Return (x, y) of the center of cell containing provided text 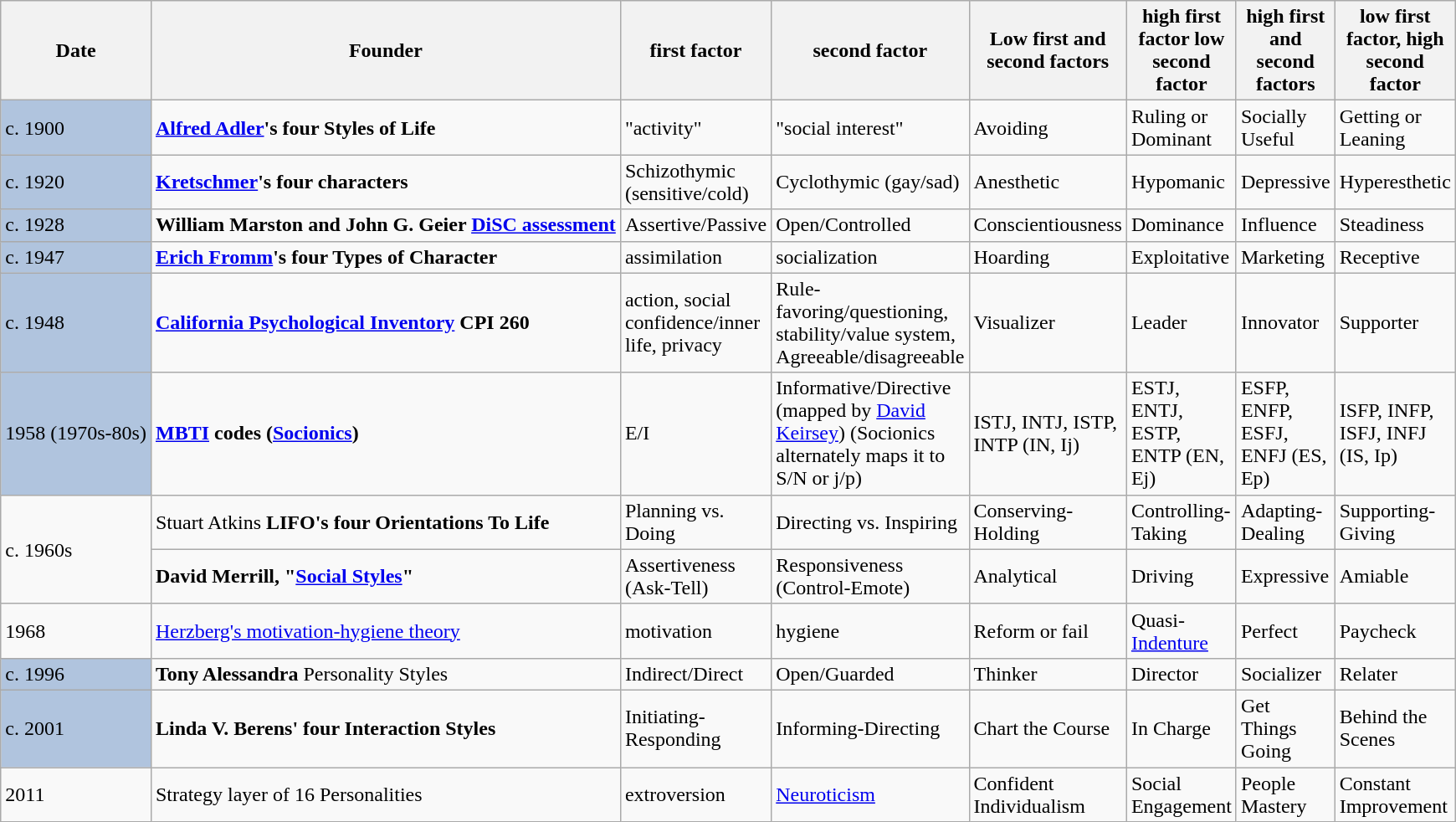
c. 1900 (76, 127)
2011 (76, 794)
Rule-favoring/questioning, stability/value system, Agreeable/disagreeable (870, 323)
1958 (1970s-80s) (76, 434)
Schizothymic (sensitive/cold) (695, 182)
David Merrill, "Social Styles" (385, 576)
In Charge (1182, 728)
Reform or fail (1048, 631)
Assertiveness (Ask-Tell) (695, 576)
Planning vs. Doing (695, 522)
Get Things Going (1285, 728)
MBTI codes (Socionics) (385, 434)
Herzberg's motivation-hygiene theory (385, 631)
Driving (1182, 576)
Getting or Leaning (1395, 127)
Founder (385, 50)
Perfect (1285, 631)
Thinker (1048, 674)
Directing vs. Inspiring (870, 522)
motivation (695, 631)
hygiene (870, 631)
Socially Useful (1285, 127)
Visualizer (1048, 323)
E/I (695, 434)
Assertive/Passive (695, 225)
1968 (76, 631)
Indirect/Direct (695, 674)
Constant Improvement (1395, 794)
Influence (1285, 225)
Low first and second factors (1048, 50)
Controlling-Taking (1182, 522)
ISTJ, INTJ, ISTP, INTP (IN, Ij) (1048, 434)
c. 1960s (76, 549)
Initiating-Responding (695, 728)
Cyclothymic (gay/sad) (870, 182)
Informative/Directive (mapped by David Keirsey) (Socionics alternately maps it to S/N or j/p) (870, 434)
Neuroticism (870, 794)
Leader (1182, 323)
Hoarding (1048, 257)
Alfred Adler's four Styles of Life (385, 127)
Expressive (1285, 576)
socialization (870, 257)
Depressive (1285, 182)
People Mastery (1285, 794)
Relater (1395, 674)
ISFP, INFP, ISFJ, INFJ (IS, Ip) (1395, 434)
Tony Alessandra Personality Styles (385, 674)
Adapting-Dealing (1285, 522)
Dominance (1182, 225)
California Psychological Inventory CPI 260 (385, 323)
Stuart Atkins LIFO's four Orientations To Life (385, 522)
"activity" (695, 127)
Anesthetic (1048, 182)
extroversion (695, 794)
Behind the Scenes (1395, 728)
c. 1996 (76, 674)
Director (1182, 674)
Informing-Directing (870, 728)
second factor (870, 50)
c. 1920 (76, 182)
c. 2001 (76, 728)
high first factor low second factor (1182, 50)
Date (76, 50)
Chart the Course (1048, 728)
Confident Individualism (1048, 794)
Hyperesthetic (1395, 182)
Open/Controlled (870, 225)
"social interest" (870, 127)
William Marston and John G. Geier DiSC assessment (385, 225)
Quasi-Indenture (1182, 631)
ESTJ, ENTJ, ESTP, ENTP (EN, Ej) (1182, 434)
Erich Fromm's four Types of Character (385, 257)
Ruling or Dominant (1182, 127)
Supporting-Giving (1395, 522)
c. 1947 (76, 257)
ESFP, ENFP, ESFJ, ENFJ (ES, Ep) (1285, 434)
Avoiding (1048, 127)
Paycheck (1395, 631)
Innovator (1285, 323)
Socializer (1285, 674)
action, social confidence/inner life, privacy (695, 323)
Exploitative (1182, 257)
Amiable (1395, 576)
Conscientiousness (1048, 225)
Responsiveness (Control-Emote) (870, 576)
Supporter (1395, 323)
assimilation (695, 257)
high first and second factors (1285, 50)
c. 1948 (76, 323)
Hypomanic (1182, 182)
Steadiness (1395, 225)
low first factor, high second factor (1395, 50)
Open/Guarded (870, 674)
c. 1928 (76, 225)
Conserving-Holding (1048, 522)
Marketing (1285, 257)
Strategy layer of 16 Personalities (385, 794)
Receptive (1395, 257)
Social Engagement (1182, 794)
first factor (695, 50)
Linda V. Berens' four Interaction Styles (385, 728)
Kretschmer's four characters (385, 182)
Analytical (1048, 576)
